Extract the (X, Y) coordinate from the center of the cell holding the provided text.  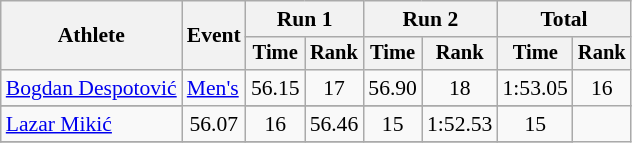
56.07 (214, 124)
Bogdan Despotović (92, 88)
56.46 (334, 124)
17 (334, 88)
56.15 (276, 88)
18 (460, 88)
1:53.05 (534, 88)
1:52.53 (460, 124)
Total (564, 19)
Event (214, 36)
Lazar Mikić (92, 124)
56.90 (392, 88)
Run 2 (430, 19)
Run 1 (304, 19)
Men's (214, 88)
Athlete (92, 36)
